Output the (X, Y) coordinate of the center of the cell containing the given text.  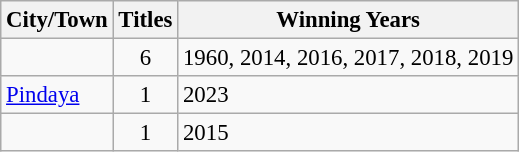
Titles (146, 20)
Pindaya (57, 95)
2023 (348, 95)
City/Town (57, 20)
6 (146, 58)
1960, 2014, 2016, 2017, 2018, 2019 (348, 58)
2015 (348, 133)
Winning Years (348, 20)
